Detect which cell encompasses the target text, then output its [x, y] center coordinate. 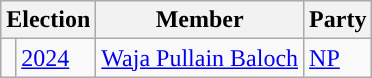
Waja Pullain Baloch [200, 58]
2024 [56, 58]
Member [200, 20]
Election [48, 20]
Party [338, 20]
NP [338, 58]
